For the text-containing cell, return its midpoint in [X, Y] coordinate format. 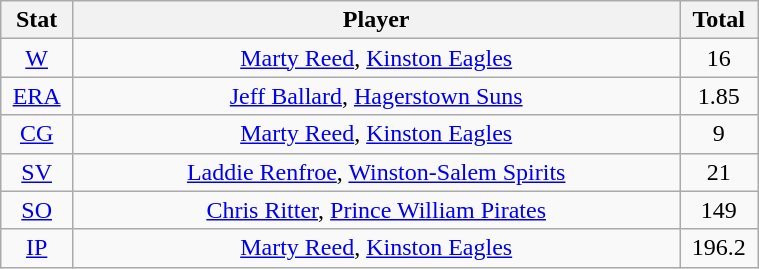
149 [719, 210]
Stat [37, 20]
IP [37, 248]
1.85 [719, 96]
ERA [37, 96]
Laddie Renfroe, Winston-Salem Spirits [376, 172]
W [37, 58]
Jeff Ballard, Hagerstown Suns [376, 96]
Total [719, 20]
SO [37, 210]
196.2 [719, 248]
CG [37, 134]
Player [376, 20]
Chris Ritter, Prince William Pirates [376, 210]
21 [719, 172]
9 [719, 134]
16 [719, 58]
SV [37, 172]
